Return (x, y) of the center of cell containing provided text 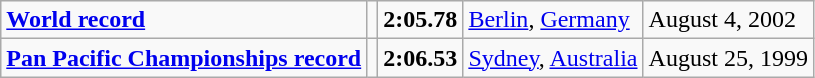
Sydney, Australia (553, 58)
2:06.53 (420, 58)
Berlin, Germany (553, 20)
August 4, 2002 (728, 20)
World record (184, 20)
2:05.78 (420, 20)
August 25, 1999 (728, 58)
Pan Pacific Championships record (184, 58)
